Find where the given text appears and provide that cell's center as [X, Y] coordinate. 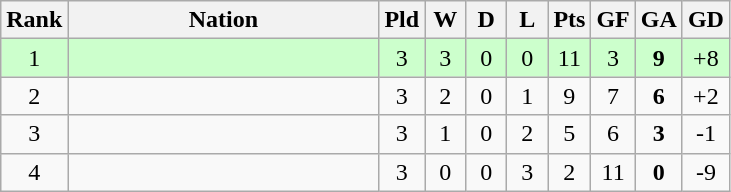
W [446, 20]
-1 [706, 134]
5 [570, 134]
+8 [706, 58]
4 [34, 172]
Pts [570, 20]
GA [658, 20]
Nation [224, 20]
+2 [706, 96]
Pld [402, 20]
Rank [34, 20]
GF [613, 20]
L [528, 20]
GD [706, 20]
7 [613, 96]
-9 [706, 172]
D [486, 20]
